Locate the cell with the specified text and output its (x, y) center coordinate. 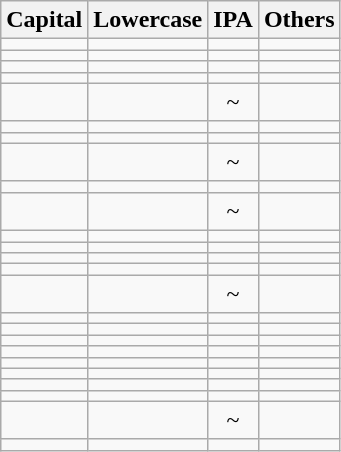
Lowercase (148, 20)
Others (299, 20)
IPA (234, 20)
Capital (44, 20)
